Search for the cell housing the specified text and yield its [X, Y] center coordinate. 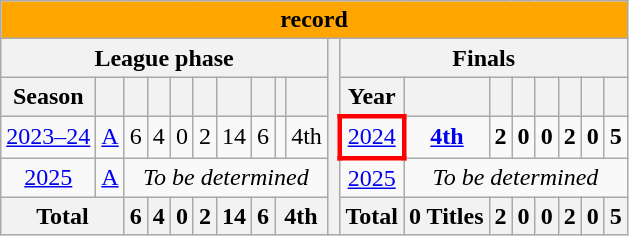
0 Titles [447, 216]
2023–24 [48, 136]
Finals [484, 58]
Season [48, 97]
record [314, 20]
2024 [372, 136]
League phase [164, 58]
Year [372, 97]
